Identify which cell holds the provided text, then report its (X, Y) central coordinate. 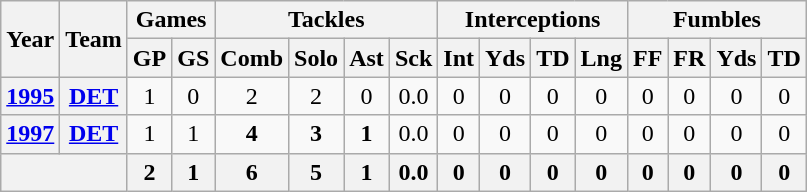
Solo (316, 58)
FR (690, 58)
Games (170, 20)
Ast (367, 58)
Int (459, 58)
5 (316, 172)
1995 (30, 96)
Tackles (326, 20)
Interceptions (533, 20)
GS (194, 58)
3 (316, 134)
Lng (601, 58)
Sck (413, 58)
Fumbles (716, 20)
1997 (30, 134)
GP (149, 58)
Team (94, 39)
Comb (252, 58)
FF (647, 58)
Year (30, 39)
4 (252, 134)
6 (252, 172)
